From the cell containing the given text, extract its center point as (X, Y) coordinate. 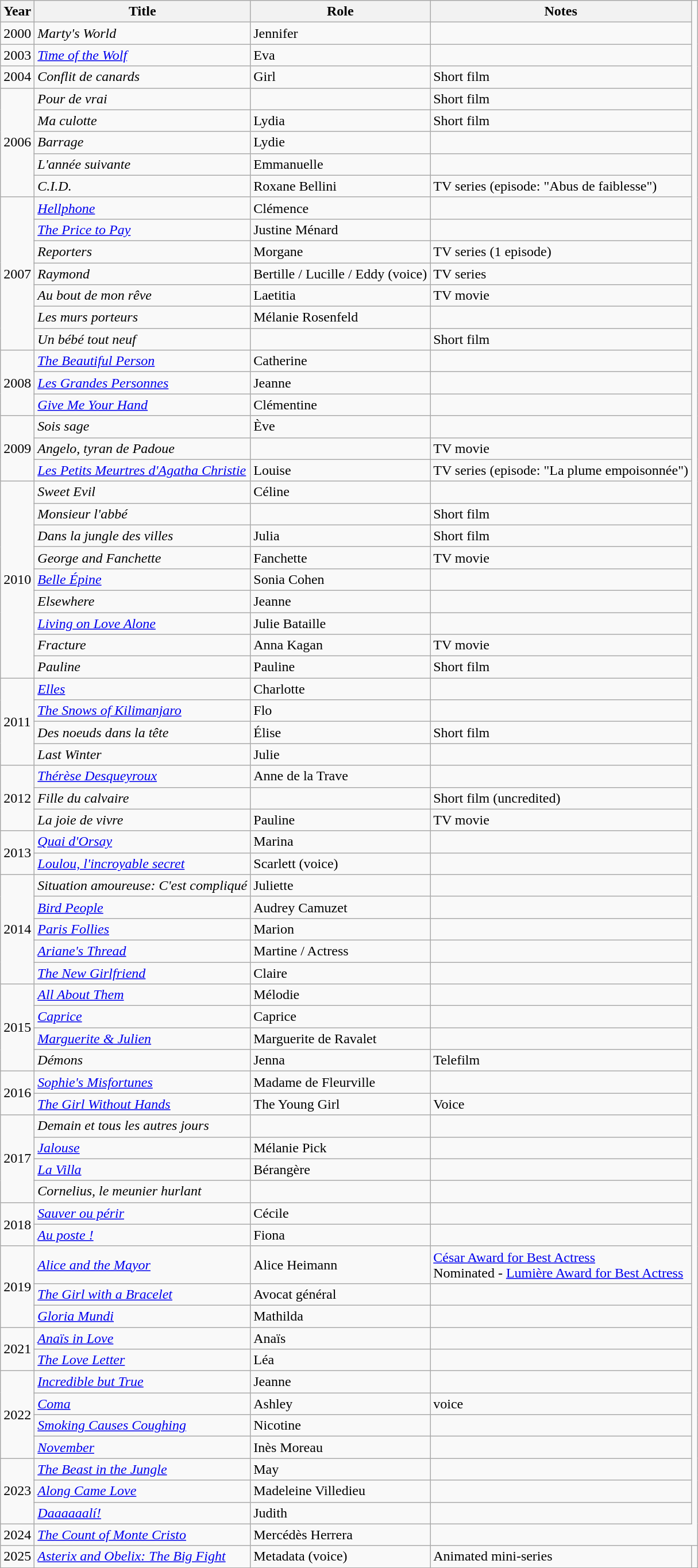
Inès Moreau (340, 1447)
Time of the Wolf (142, 55)
2003 (17, 55)
Anaïs (340, 1338)
The New Girlfriend (142, 973)
Mélodie (340, 995)
2015 (17, 1028)
Flo (340, 711)
Eva (340, 55)
2006 (17, 142)
Short film (uncredited) (561, 798)
César Award for Best ActressNominated - Lumière Award for Best Actress (561, 1264)
Nicotine (340, 1426)
Juliette (340, 885)
Quai d'Orsay (142, 842)
Cécile (340, 1213)
Jenna (340, 1060)
Living on Love Alone (142, 623)
All About Them (142, 995)
Cornelius, le meunier hurlant (142, 1191)
The Girl with a Bracelet (142, 1294)
Marina (340, 842)
2013 (17, 853)
2019 (17, 1286)
Madeleine Villedieu (340, 1491)
The Count of Monte Cristo (142, 1535)
Role (340, 11)
Au poste ! (142, 1235)
Smoking Causes Coughing (142, 1426)
Loulou, l'incroyable secret (142, 864)
Au bout de mon rêve (142, 296)
Anna Kagan (340, 645)
Madame de Fleurville (340, 1082)
Clémentine (340, 405)
Paris Follies (142, 929)
Marty's World (142, 33)
2024 (17, 1535)
Morgane (340, 251)
Laetitia (340, 296)
Jalouse (142, 1148)
Bertille / Lucille / Eddy (voice) (340, 274)
TV series (1 episode) (561, 251)
Roxane Bellini (340, 186)
2004 (17, 77)
2011 (17, 722)
Julie (340, 754)
TV series (episode: "Abus de faiblesse") (561, 186)
La joie de vivre (142, 820)
Marion (340, 929)
2016 (17, 1093)
Bird People (142, 907)
Audrey Camuzet (340, 907)
Belle Épine (142, 579)
Julia (340, 536)
2017 (17, 1159)
The Girl Without Hands (142, 1104)
Les Grandes Personnes (142, 383)
2014 (17, 929)
Demain et tous les autres jours (142, 1126)
TV series (561, 274)
Louise (340, 470)
Fille du calvaire (142, 798)
Mélanie Pick (340, 1148)
C.I.D. (142, 186)
Raymond (142, 274)
The Beautiful Person (142, 361)
Ariane's Thread (142, 951)
Démons (142, 1060)
Des noeuds dans la tête (142, 733)
The Price to Pay (142, 230)
Jennifer (340, 33)
La Villa (142, 1170)
Justine Ménard (340, 230)
Marguerite & Julien (142, 1039)
Léa (340, 1360)
2018 (17, 1224)
Martine / Actress (340, 951)
2010 (17, 580)
Monsieur l'abbé (142, 514)
Mercédès Herrera (340, 1535)
Catherine (340, 361)
The Beast in the Jungle (142, 1469)
voice (561, 1404)
Judith (340, 1513)
Les murs porteurs (142, 318)
Conflit de canards (142, 77)
Sonia Cohen (340, 579)
Girl (340, 77)
Sauver ou périr (142, 1213)
Sois sage (142, 427)
The Love Letter (142, 1360)
The Young Girl (340, 1104)
Scarlett (voice) (340, 864)
Last Winter (142, 754)
Ève (340, 427)
Daaaaaalí! (142, 1513)
Pour de vrai (142, 99)
Notes (561, 11)
Céline (340, 492)
Fracture (142, 645)
Elsewhere (142, 601)
Alice and the Mayor (142, 1264)
Year (17, 11)
Situation amoureuse: C'est compliqué (142, 885)
Avocat général (340, 1294)
Gloria Mundi (142, 1316)
November (142, 1447)
Fanchette (340, 557)
Title (142, 11)
2008 (17, 383)
Thérèse Desqueyroux (142, 776)
Anne de la Trave (340, 776)
Lydia (340, 121)
Julie Bataille (340, 623)
Ma culotte (142, 121)
Voice (561, 1104)
2009 (17, 448)
Animated mini-series (561, 1557)
Anaïs in Love (142, 1338)
Bérangère (340, 1170)
2000 (17, 33)
George and Fanchette (142, 557)
The Snows of Kilimanjaro (142, 711)
2025 (17, 1557)
2021 (17, 1349)
Un bébé tout neuf (142, 339)
Fiona (340, 1235)
Sophie's Misfortunes (142, 1082)
2023 (17, 1491)
Along Came Love (142, 1491)
Mathilda (340, 1316)
Charlotte (340, 689)
L'année suivante (142, 164)
Hellphone (142, 208)
2007 (17, 273)
Ashley (340, 1404)
Coma (142, 1404)
Dans la jungle des villes (142, 536)
Angelo, tyran de Padoue (142, 448)
Barrage (142, 142)
Clémence (340, 208)
Elles (142, 689)
Reporters (142, 251)
Give Me Your Hand (142, 405)
Emmanuelle (340, 164)
Sweet Evil (142, 492)
Telefilm (561, 1060)
Alice Heimann (340, 1264)
2012 (17, 798)
Élise (340, 733)
Asterix and Obelix: The Big Fight (142, 1557)
Les Petits Meurtres d'Agatha Christie (142, 470)
TV series (episode: "La plume empoisonnée") (561, 470)
Incredible but True (142, 1382)
Metadata (voice) (340, 1557)
Marguerite de Ravalet (340, 1039)
Lydie (340, 142)
Claire (340, 973)
May (340, 1469)
Mélanie Rosenfeld (340, 318)
2022 (17, 1415)
